Pinpoint the cell where the given text exists, returning its (x, y) midpoint coordinate. 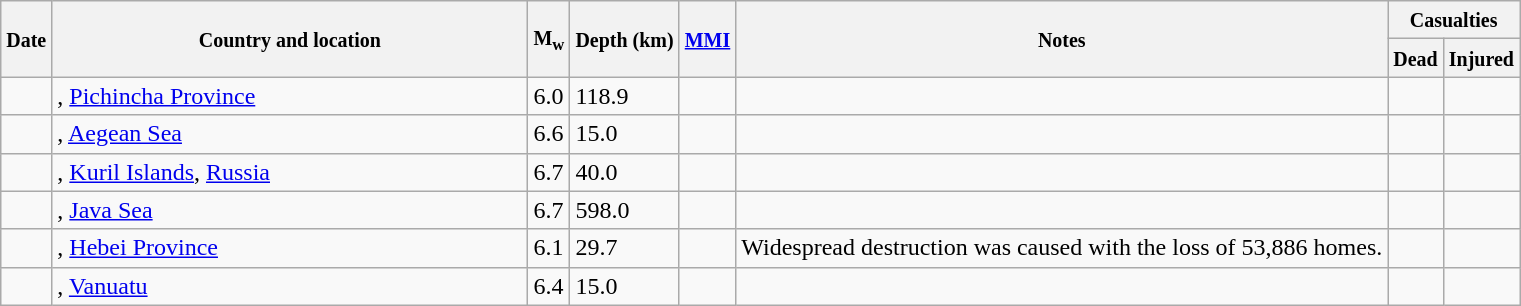
, Kuril Islands, Russia (290, 172)
6.6 (549, 134)
Widespread destruction was caused with the loss of 53,886 homes. (1062, 248)
MMI (708, 39)
Date (26, 39)
6.4 (549, 286)
, Java Sea (290, 210)
Depth (km) (624, 39)
Country and location (290, 39)
, Vanuatu (290, 286)
40.0 (624, 172)
598.0 (624, 210)
Casualties (1454, 20)
, Aegean Sea (290, 134)
118.9 (624, 96)
Mw (549, 39)
Notes (1062, 39)
Injured (1481, 58)
6.0 (549, 96)
6.1 (549, 248)
Dead (1416, 58)
, Hebei Province (290, 248)
29.7 (624, 248)
, Pichincha Province (290, 96)
